Scan for the cell matching the given text and deliver its (X, Y) coordinate at center. 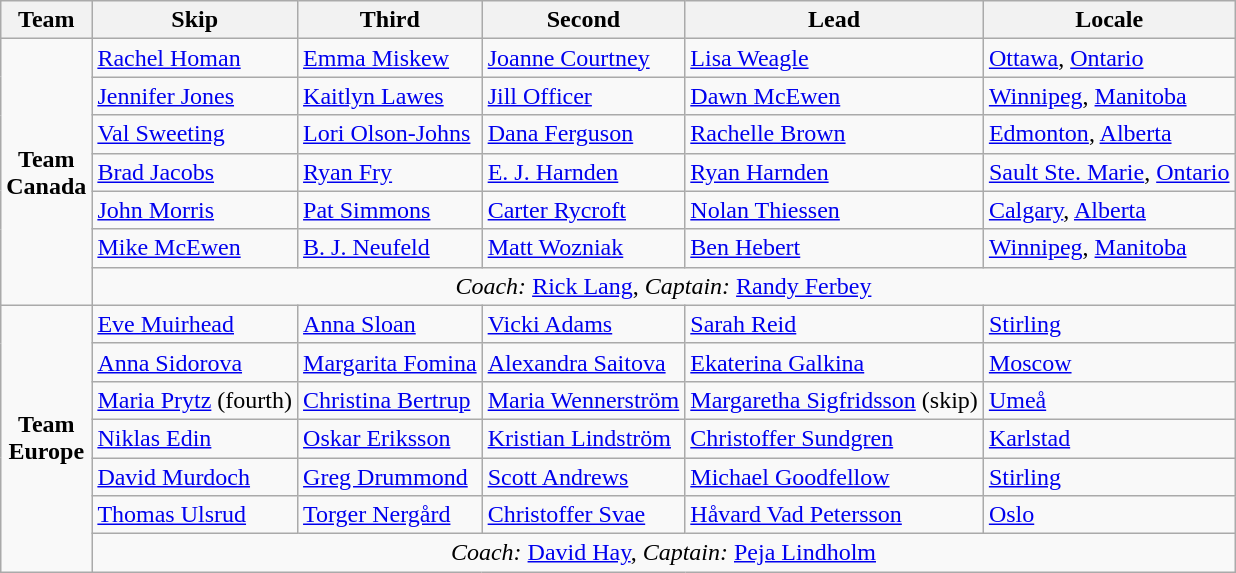
Eve Muirhead (195, 324)
Second (584, 20)
Edmonton, Alberta (1109, 134)
Jennifer Jones (195, 96)
Christina Bertrup (390, 400)
Third (390, 20)
Christoffer Svae (584, 515)
Lisa Weagle (834, 58)
Jill Officer (584, 96)
Michael Goodfellow (834, 477)
John Morris (195, 210)
Val Sweeting (195, 134)
Kristian Lindström (584, 438)
Joanne Courtney (584, 58)
Team (46, 20)
Team Canada (46, 172)
Umeå (1109, 400)
Nolan Thiessen (834, 210)
David Murdoch (195, 477)
Maria Prytz (fourth) (195, 400)
Team Europe (46, 438)
Ekaterina Galkina (834, 362)
Kaitlyn Lawes (390, 96)
Greg Drummond (390, 477)
Maria Wennerström (584, 400)
Pat Simmons (390, 210)
Christoffer Sundgren (834, 438)
Torger Nergård (390, 515)
E. J. Harnden (584, 172)
Locale (1109, 20)
Rachelle Brown (834, 134)
Brad Jacobs (195, 172)
Carter Rycroft (584, 210)
Rachel Homan (195, 58)
Margarita Fomina (390, 362)
Ottawa, Ontario (1109, 58)
Niklas Edin (195, 438)
Anna Sloan (390, 324)
Alexandra Saitova (584, 362)
Håvard Vad Petersson (834, 515)
B. J. Neufeld (390, 248)
Ben Hebert (834, 248)
Anna Sidorova (195, 362)
Lori Olson-Johns (390, 134)
Ryan Harnden (834, 172)
Dawn McEwen (834, 96)
Oskar Eriksson (390, 438)
Lead (834, 20)
Matt Wozniak (584, 248)
Mike McEwen (195, 248)
Coach: David Hay, Captain: Peja Lindholm (664, 553)
Moscow (1109, 362)
Karlstad (1109, 438)
Emma Miskew (390, 58)
Oslo (1109, 515)
Sarah Reid (834, 324)
Sault Ste. Marie, Ontario (1109, 172)
Margaretha Sigfridsson (skip) (834, 400)
Scott Andrews (584, 477)
Coach: Rick Lang, Captain: Randy Ferbey (664, 286)
Thomas Ulsrud (195, 515)
Vicki Adams (584, 324)
Skip (195, 20)
Dana Ferguson (584, 134)
Calgary, Alberta (1109, 210)
Ryan Fry (390, 172)
